Return (x, y) of the center of cell containing provided text 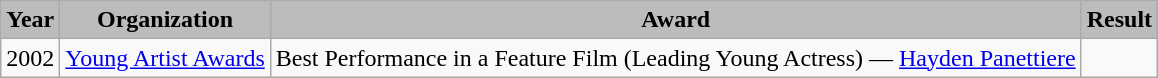
Organization (165, 20)
2002 (30, 58)
Young Artist Awards (165, 58)
Result (1119, 20)
Year (30, 20)
Best Performance in a Feature Film (Leading Young Actress) — Hayden Panettiere (676, 58)
Award (676, 20)
